Detect which cell encompasses the target text, then output its [X, Y] center coordinate. 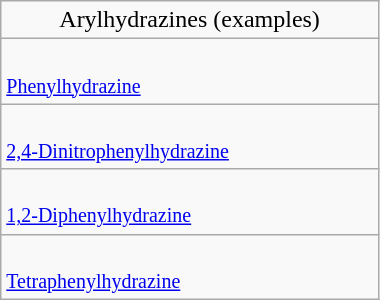
Phenylhydrazine [190, 72]
1,2-Diphenylhydrazine [190, 202]
Tetraphenylhydrazine [190, 266]
2,4-Dinitrophenylhydrazine [190, 136]
Arylhydrazines (examples) [190, 20]
